Find where the given text appears and provide that cell's center as (X, Y) coordinate. 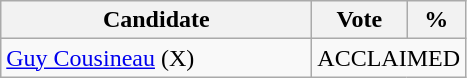
Guy Cousineau (X) (156, 58)
ACCLAIMED (389, 58)
Vote (360, 20)
% (436, 20)
Candidate (156, 20)
